Capture the cell that displays the provided text and extract its [X, Y] central coordinate. 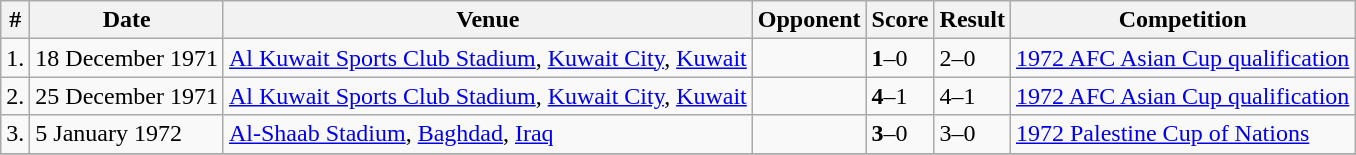
18 December 1971 [127, 58]
1. [16, 58]
Score [900, 20]
# [16, 20]
25 December 1971 [127, 96]
1972 Palestine Cup of Nations [1182, 134]
5 January 1972 [127, 134]
2. [16, 96]
Competition [1182, 20]
2–0 [972, 58]
3. [16, 134]
Opponent [809, 20]
Result [972, 20]
Al-Shaab Stadium, Baghdad, Iraq [488, 134]
Venue [488, 20]
Date [127, 20]
1–0 [900, 58]
